Detect which cell encompasses the target text, then output its (X, Y) center coordinate. 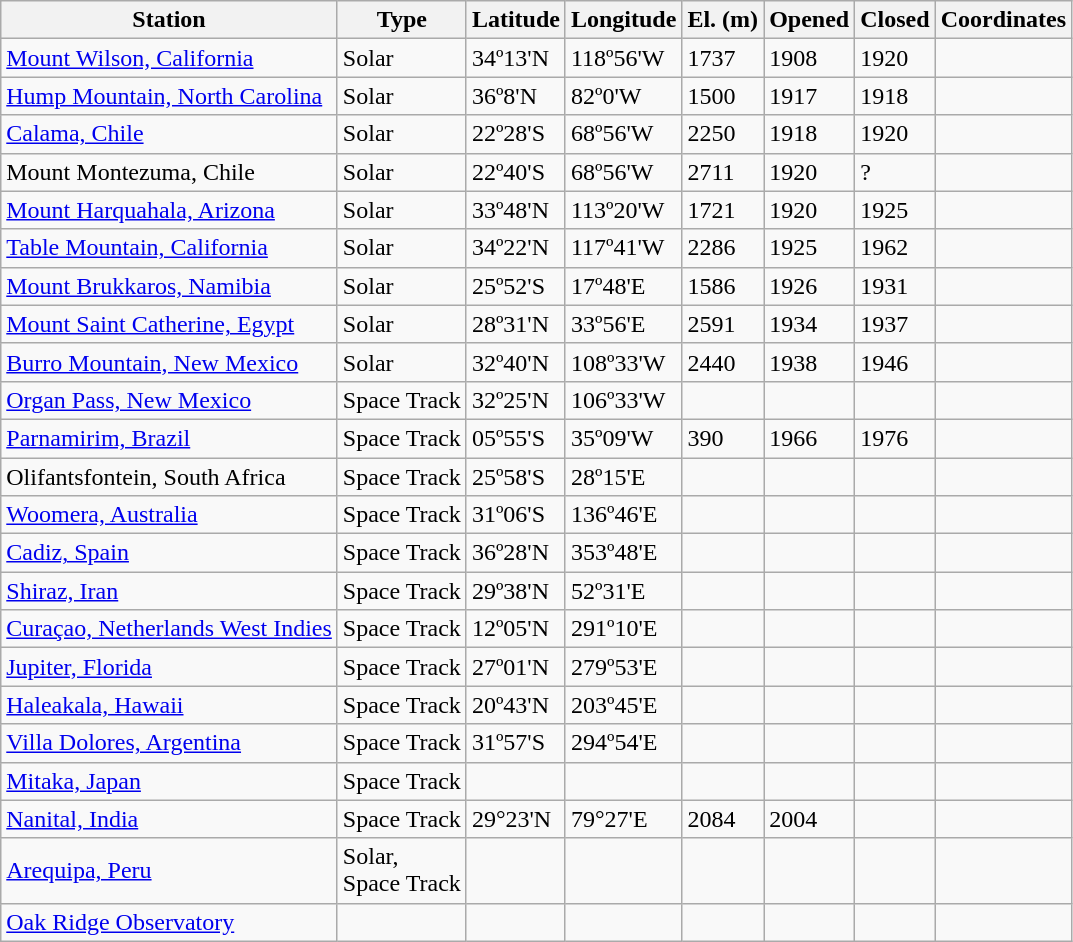
2711 (723, 172)
1976 (895, 438)
108º33'W (623, 362)
25º52'S (516, 286)
117º41'W (623, 248)
279º53'E (623, 667)
Oak Ridge Observatory (170, 922)
34º13'N (516, 58)
El. (m) (723, 20)
118º56'W (623, 58)
1721 (723, 210)
2004 (810, 819)
35º09'W (623, 438)
79°27'E (623, 819)
Mount Saint Catherine, Egypt (170, 324)
2084 (723, 819)
Type (402, 20)
294º54'E (623, 743)
Closed (895, 20)
52º31'E (623, 591)
Calama, Chile (170, 134)
2591 (723, 324)
1937 (895, 324)
Villa Dolores, Argentina (170, 743)
28º15'E (623, 477)
390 (723, 438)
22º40'S (516, 172)
1934 (810, 324)
Mount Wilson, California (170, 58)
Haleakala, Hawaii (170, 705)
113º20'W (623, 210)
203º45'E (623, 705)
22º28'S (516, 134)
31º57'S (516, 743)
Latitude (516, 20)
17º48'E (623, 286)
25º58'S (516, 477)
82º0'W (623, 96)
27º01'N (516, 667)
Station (170, 20)
34º22'N (516, 248)
05º55'S (516, 438)
12º05'N (516, 629)
36º8'N (516, 96)
1908 (810, 58)
1500 (723, 96)
29º38'N (516, 591)
Nanital, India (170, 819)
32º25'N (516, 400)
1931 (895, 286)
Mount Brukkaros, Namibia (170, 286)
Arequipa, Peru (170, 870)
106º33'W (623, 400)
36º28'N (516, 553)
Longitude (623, 20)
1586 (723, 286)
Mitaka, Japan (170, 781)
1917 (810, 96)
Hump Mountain, North Carolina (170, 96)
Opened (810, 20)
Mount Harquahala, Arizona (170, 210)
Mount Montezuma, Chile (170, 172)
32º40'N (516, 362)
Organ Pass, New Mexico (170, 400)
33º56'E (623, 324)
Jupiter, Florida (170, 667)
1737 (723, 58)
31º06'S (516, 515)
Shiraz, Iran (170, 591)
1946 (895, 362)
28º31'N (516, 324)
Olifantsfontein, South Africa (170, 477)
Woomera, Australia (170, 515)
1966 (810, 438)
Curaçao, Netherlands West Indies (170, 629)
Parnamirim, Brazil (170, 438)
1962 (895, 248)
2250 (723, 134)
Cadiz, Spain (170, 553)
2286 (723, 248)
1938 (810, 362)
33º48'N (516, 210)
136º46'E (623, 515)
1926 (810, 286)
Table Mountain, California (170, 248)
291º10'E (623, 629)
353º48'E (623, 553)
Coordinates (1003, 20)
20º43'N (516, 705)
2440 (723, 362)
? (895, 172)
Burro Mountain, New Mexico (170, 362)
29°23'N (516, 819)
Solar,Space Track (402, 870)
